From the cell containing the given text, extract its center point as [x, y] coordinate. 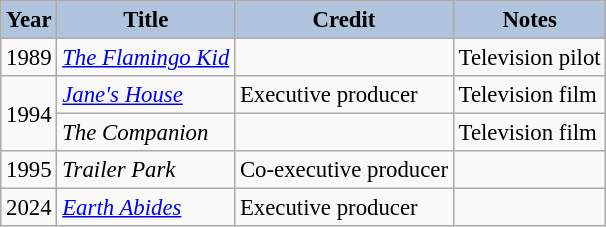
Trailer Park [146, 170]
1989 [29, 58]
Co-executive producer [344, 170]
The Flamingo Kid [146, 58]
Credit [344, 20]
Jane's House [146, 95]
Year [29, 20]
1994 [29, 114]
Title [146, 20]
Television pilot [530, 58]
The Companion [146, 133]
Notes [530, 20]
2024 [29, 208]
Earth Abides [146, 208]
1995 [29, 170]
